Return [X, Y] of the center of cell containing provided text 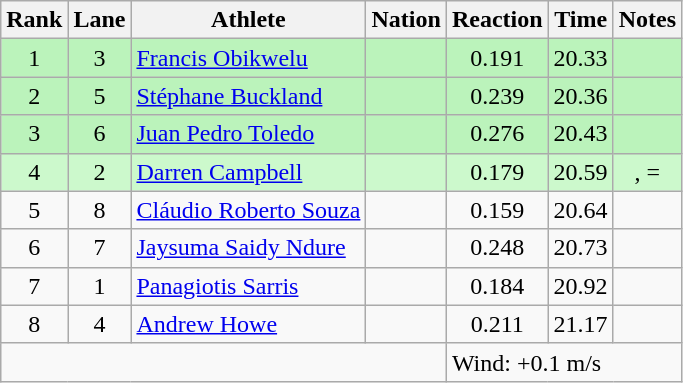
0.276 [497, 134]
Athlete [248, 20]
0.211 [497, 324]
20.36 [580, 96]
0.239 [497, 96]
20.59 [580, 172]
Darren Campbell [248, 172]
Panagiotis Sarris [248, 286]
Juan Pedro Toledo [248, 134]
0.179 [497, 172]
Lane [100, 20]
Jaysuma Saidy Ndure [248, 248]
Francis Obikwelu [248, 58]
Stéphane Buckland [248, 96]
, = [647, 172]
Notes [647, 20]
20.92 [580, 286]
Wind: +0.1 m/s [564, 362]
Nation [406, 20]
Reaction [497, 20]
20.33 [580, 58]
20.43 [580, 134]
Andrew Howe [248, 324]
0.191 [497, 58]
0.184 [497, 286]
Cláudio Roberto Souza [248, 210]
20.64 [580, 210]
0.159 [497, 210]
0.248 [497, 248]
Rank [34, 20]
Time [580, 20]
20.73 [580, 248]
21.17 [580, 324]
